Detect which cell encompasses the target text, then output its [X, Y] center coordinate. 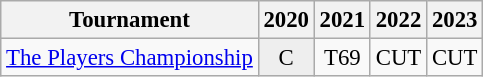
2023 [455, 20]
2022 [398, 20]
2021 [342, 20]
C [286, 58]
2020 [286, 20]
T69 [342, 58]
The Players Championship [130, 58]
Tournament [130, 20]
